Pinpoint the cell where the given text exists, returning its (X, Y) midpoint coordinate. 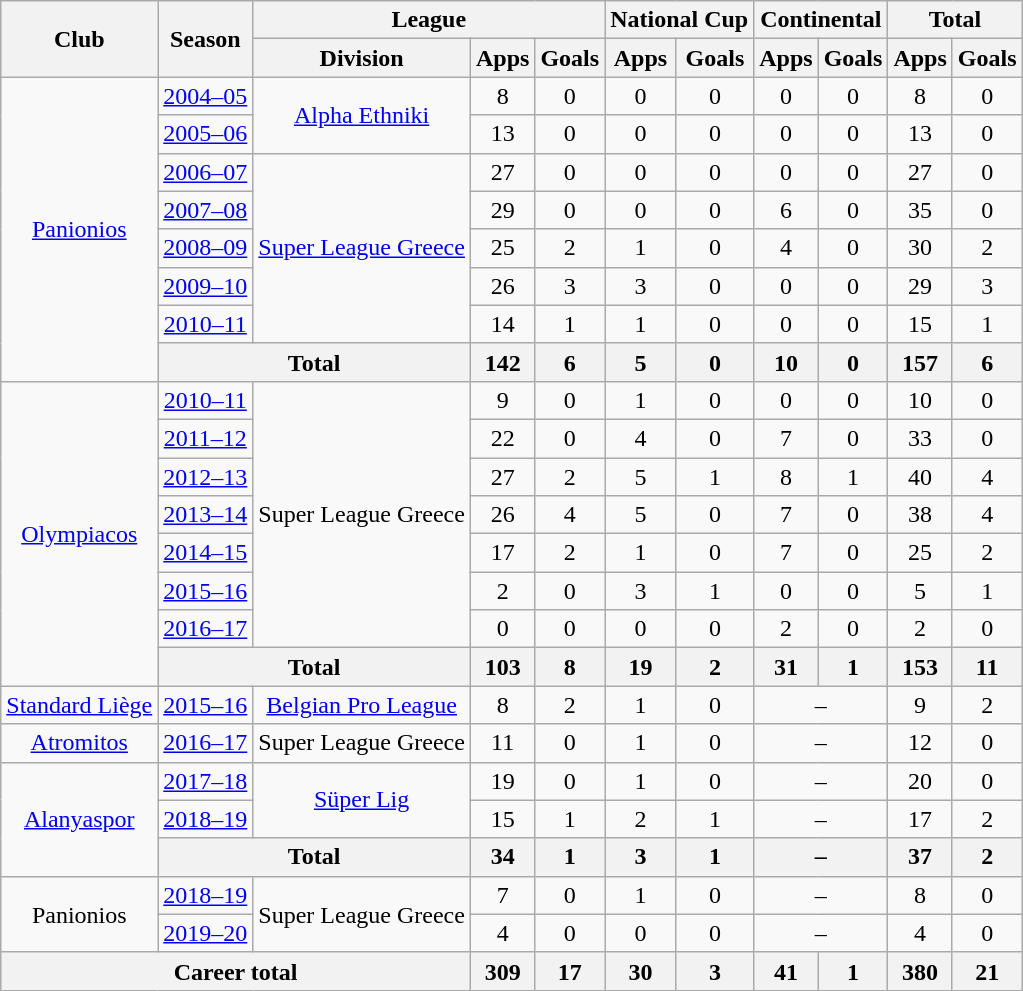
League (429, 20)
38 (920, 515)
2009–10 (206, 286)
2017–18 (206, 781)
Belgian Pro League (362, 705)
2004–05 (206, 96)
103 (502, 667)
22 (502, 438)
153 (920, 667)
2013–14 (206, 515)
37 (920, 857)
Alpha Ethniki (362, 115)
Standard Liège (80, 705)
34 (502, 857)
Olympiacos (80, 533)
40 (920, 477)
Club (80, 39)
2011–12 (206, 438)
Season (206, 39)
31 (786, 667)
41 (786, 971)
Division (362, 58)
2008–09 (206, 248)
Alanyaspor (80, 819)
National Cup (680, 20)
20 (920, 781)
157 (920, 362)
380 (920, 971)
142 (502, 362)
309 (502, 971)
14 (502, 324)
2007–08 (206, 210)
Career total (236, 971)
2012–13 (206, 477)
Atromitos (80, 743)
12 (920, 743)
Süper Lig (362, 800)
33 (920, 438)
Continental (821, 20)
21 (987, 971)
2005–06 (206, 134)
2019–20 (206, 933)
2014–15 (206, 553)
2006–07 (206, 172)
35 (920, 210)
